Scan for the cell matching the given text and deliver its (x, y) coordinate at center. 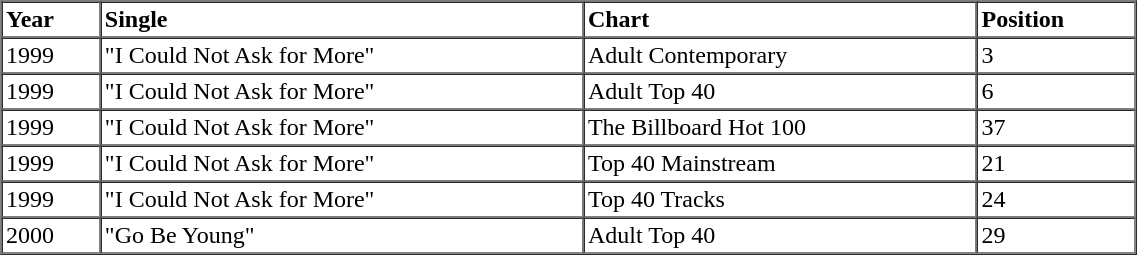
The Billboard Hot 100 (780, 128)
Top 40 Tracks (780, 200)
Year (52, 20)
Chart (780, 20)
6 (1056, 92)
21 (1056, 164)
37 (1056, 128)
Position (1056, 20)
24 (1056, 200)
Top 40 Mainstream (780, 164)
"Go Be Young" (342, 236)
29 (1056, 236)
2000 (52, 236)
3 (1056, 56)
Adult Contemporary (780, 56)
Single (342, 20)
